Pinpoint the cell where the given text exists, returning its [x, y] midpoint coordinate. 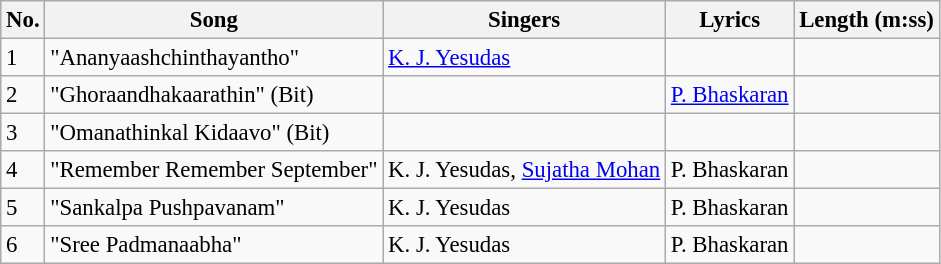
Length (m:ss) [866, 20]
K. J. Yesudas, Sujatha Mohan [524, 170]
"Sankalpa Pushpavanam" [214, 208]
2 [23, 95]
4 [23, 170]
"Ananyaashchinthayantho" [214, 58]
No. [23, 20]
"Remember Remember September" [214, 170]
Song [214, 20]
5 [23, 208]
"Ghoraandhakaarathin" (Bit) [214, 95]
Lyrics [730, 20]
3 [23, 133]
Singers [524, 20]
"Omanathinkal Kidaavo" (Bit) [214, 133]
"Sree Padmanaabha" [214, 245]
1 [23, 58]
6 [23, 245]
